Capture the cell that displays the provided text and extract its (x, y) central coordinate. 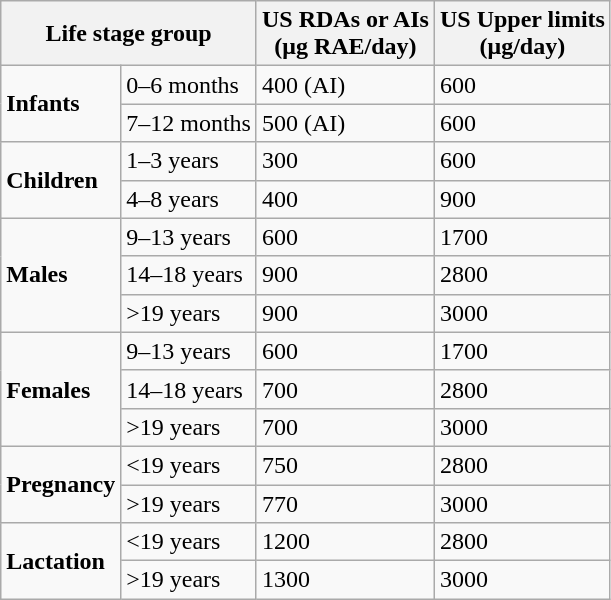
Lactation (61, 561)
0–6 months (189, 85)
Females (61, 389)
7–12 months (189, 123)
4–8 years (189, 199)
750 (345, 465)
1300 (345, 580)
US RDAs or AIs (μg RAE/day) (345, 34)
Males (61, 275)
770 (345, 503)
Pregnancy (61, 484)
1200 (345, 542)
Infants (61, 104)
US Upper limits (μg/day) (522, 34)
1–3 years (189, 161)
Children (61, 180)
300 (345, 161)
Life stage group (129, 34)
500 (AI) (345, 123)
400 (AI) (345, 85)
400 (345, 199)
